Search for the cell housing the specified text and yield its (X, Y) center coordinate. 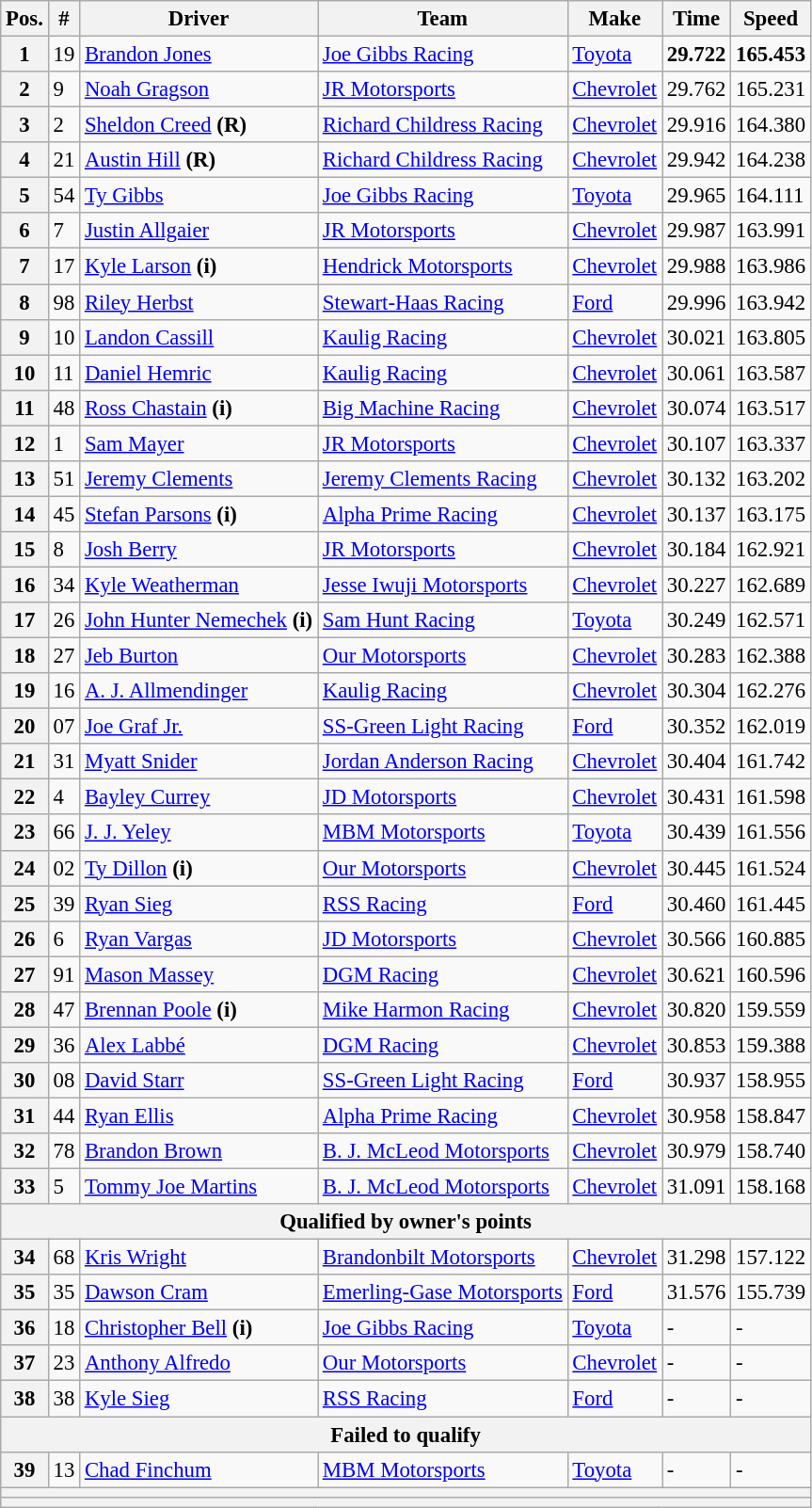
08 (64, 1081)
Make (614, 19)
158.955 (772, 1081)
Stewart-Haas Racing (443, 302)
Jordan Anderson Racing (443, 762)
Mike Harmon Racing (443, 1010)
30.566 (696, 938)
161.598 (772, 797)
Team (443, 19)
Jesse Iwuji Motorsports (443, 585)
30.431 (696, 797)
Hendrick Motorsports (443, 266)
30.107 (696, 443)
Christopher Bell (i) (199, 1328)
John Hunter Nemechek (i) (199, 620)
163.991 (772, 231)
30.184 (696, 550)
37 (24, 1364)
30.227 (696, 585)
163.202 (772, 479)
45 (64, 514)
Joe Graf Jr. (199, 727)
29.942 (696, 160)
Myatt Snider (199, 762)
162.689 (772, 585)
29.722 (696, 55)
163.942 (772, 302)
Sheldon Creed (R) (199, 125)
Ross Chastain (i) (199, 408)
30.249 (696, 620)
30.621 (696, 974)
Brandon Jones (199, 55)
44 (64, 1115)
31.298 (696, 1258)
Josh Berry (199, 550)
30.820 (696, 1010)
30.137 (696, 514)
158.847 (772, 1115)
Sam Hunt Racing (443, 620)
Jeb Burton (199, 656)
32 (24, 1151)
30.937 (696, 1081)
29.996 (696, 302)
28 (24, 1010)
31.091 (696, 1187)
15 (24, 550)
161.742 (772, 762)
20 (24, 727)
Failed to qualify (406, 1435)
A. J. Allmendinger (199, 691)
29.988 (696, 266)
07 (64, 727)
162.921 (772, 550)
Ryan Ellis (199, 1115)
Mason Massey (199, 974)
29.762 (696, 89)
91 (64, 974)
158.168 (772, 1187)
David Starr (199, 1081)
29.987 (696, 231)
Driver (199, 19)
161.556 (772, 833)
Bayley Currey (199, 797)
159.559 (772, 1010)
14 (24, 514)
98 (64, 302)
Stefan Parsons (i) (199, 514)
J. J. Yeley (199, 833)
29.916 (696, 125)
30.304 (696, 691)
165.453 (772, 55)
30.061 (696, 373)
30.132 (696, 479)
33 (24, 1187)
164.380 (772, 125)
30.352 (696, 727)
Kyle Larson (i) (199, 266)
Noah Gragson (199, 89)
Brennan Poole (i) (199, 1010)
Austin Hill (R) (199, 160)
25 (24, 904)
Pos. (24, 19)
162.571 (772, 620)
158.740 (772, 1151)
Ty Dillon (i) (199, 868)
164.111 (772, 196)
Kyle Weatherman (199, 585)
47 (64, 1010)
163.587 (772, 373)
Speed (772, 19)
02 (64, 868)
Daniel Hemric (199, 373)
Anthony Alfredo (199, 1364)
78 (64, 1151)
48 (64, 408)
Ryan Vargas (199, 938)
24 (24, 868)
163.986 (772, 266)
Alex Labbé (199, 1045)
162.388 (772, 656)
Jeremy Clements Racing (443, 479)
Dawson Cram (199, 1292)
Ty Gibbs (199, 196)
Time (696, 19)
30.979 (696, 1151)
Jeremy Clements (199, 479)
163.337 (772, 443)
# (64, 19)
30 (24, 1081)
160.596 (772, 974)
Chad Finchum (199, 1469)
3 (24, 125)
51 (64, 479)
54 (64, 196)
Sam Mayer (199, 443)
30.439 (696, 833)
159.388 (772, 1045)
165.231 (772, 89)
162.276 (772, 691)
163.805 (772, 337)
30.021 (696, 337)
30.404 (696, 762)
Emerling-Gase Motorsports (443, 1292)
30.958 (696, 1115)
163.175 (772, 514)
Kris Wright (199, 1258)
Tommy Joe Martins (199, 1187)
157.122 (772, 1258)
66 (64, 833)
29.965 (696, 196)
31.576 (696, 1292)
Big Machine Racing (443, 408)
Brandon Brown (199, 1151)
30.283 (696, 656)
164.238 (772, 160)
Qualified by owner's points (406, 1222)
29 (24, 1045)
Justin Allgaier (199, 231)
30.445 (696, 868)
Ryan Sieg (199, 904)
30.460 (696, 904)
12 (24, 443)
30.853 (696, 1045)
Landon Cassill (199, 337)
161.524 (772, 868)
162.019 (772, 727)
Riley Herbst (199, 302)
Kyle Sieg (199, 1399)
163.517 (772, 408)
Brandonbilt Motorsports (443, 1258)
155.739 (772, 1292)
161.445 (772, 904)
30.074 (696, 408)
160.885 (772, 938)
68 (64, 1258)
22 (24, 797)
